Capture the cell that displays the provided text and extract its (x, y) central coordinate. 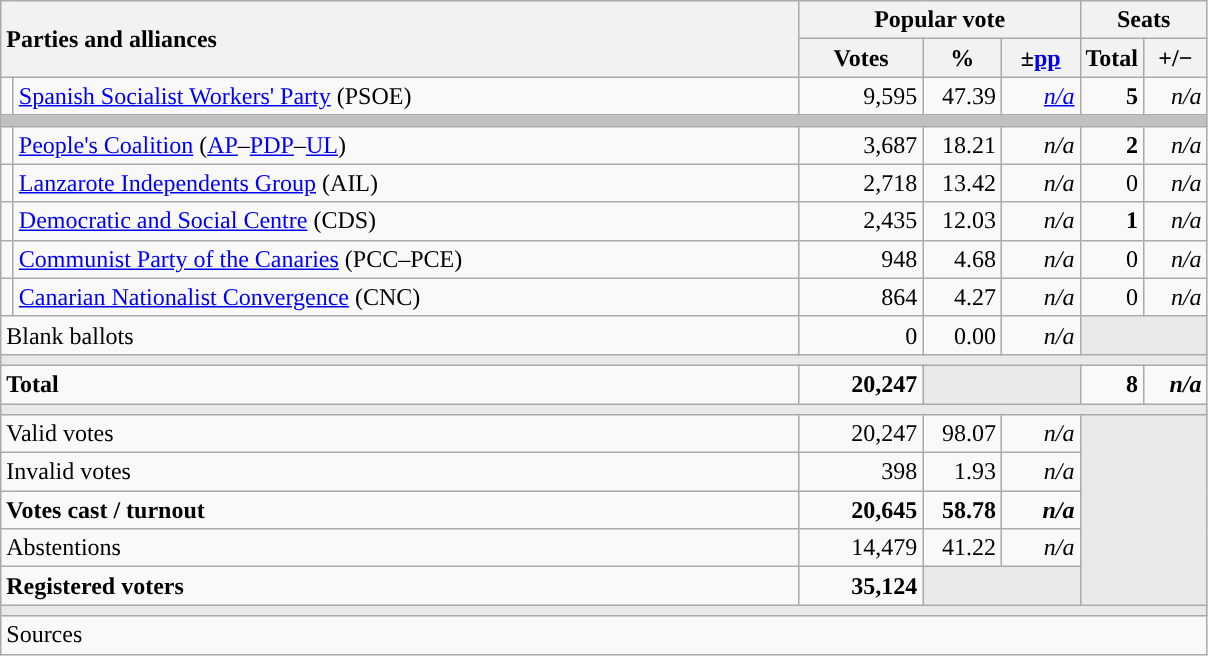
Popular vote (940, 20)
2 (1112, 145)
0.00 (962, 335)
13.42 (962, 183)
18.21 (962, 145)
±pp (1040, 58)
Democratic and Social Centre (CDS) (406, 221)
2,435 (861, 221)
Abstentions (400, 548)
1.93 (962, 472)
9,595 (861, 96)
41.22 (962, 548)
Blank ballots (400, 335)
Registered voters (400, 586)
% (962, 58)
+/− (1176, 58)
Seats (1144, 20)
4.27 (962, 297)
35,124 (861, 586)
Invalid votes (400, 472)
2,718 (861, 183)
Sources (604, 635)
Valid votes (400, 434)
Communist Party of the Canaries (PCC–PCE) (406, 259)
98.07 (962, 434)
58.78 (962, 510)
4.68 (962, 259)
Lanzarote Independents Group (AIL) (406, 183)
12.03 (962, 221)
864 (861, 297)
20,645 (861, 510)
Canarian Nationalist Convergence (CNC) (406, 297)
Votes (861, 58)
1 (1112, 221)
14,479 (861, 548)
Spanish Socialist Workers' Party (PSOE) (406, 96)
5 (1112, 96)
Votes cast / turnout (400, 510)
Parties and alliances (400, 39)
948 (861, 259)
8 (1112, 384)
398 (861, 472)
3,687 (861, 145)
47.39 (962, 96)
People's Coalition (AP–PDP–UL) (406, 145)
